Scan for the cell matching the given text and deliver its (X, Y) coordinate at center. 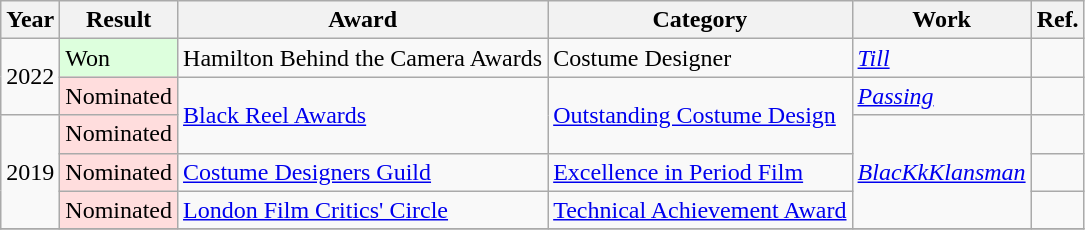
Excellence in Period Film (700, 172)
Outstanding Costume Design (700, 115)
2019 (30, 172)
Passing (942, 96)
Award (363, 20)
London Film Critics' Circle (363, 210)
Costume Designer (700, 58)
Ref. (1058, 20)
Work (942, 20)
Till (942, 58)
Result (119, 20)
Black Reel Awards (363, 115)
BlacKkKlansman (942, 172)
Year (30, 20)
Category (700, 20)
Hamilton Behind the Camera Awards (363, 58)
Costume Designers Guild (363, 172)
Technical Achievement Award (700, 210)
2022 (30, 77)
Won (119, 58)
